Output the [x, y] coordinate of the center of the cell containing the given text.  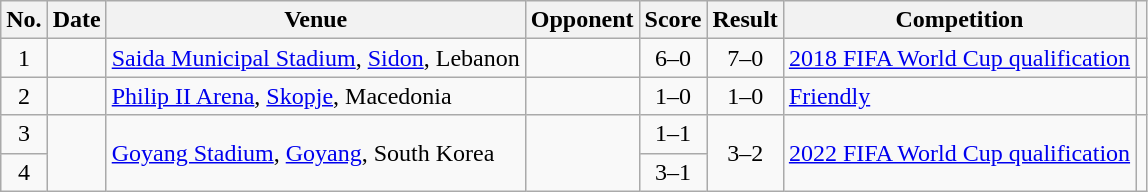
Venue [316, 20]
1–1 [673, 134]
Friendly [959, 96]
2018 FIFA World Cup qualification [959, 58]
Result [745, 20]
Competition [959, 20]
3 [24, 134]
4 [24, 172]
2022 FIFA World Cup qualification [959, 153]
Philip II Arena, Skopje, Macedonia [316, 96]
Goyang Stadium, Goyang, South Korea [316, 153]
3–2 [745, 153]
Score [673, 20]
Saida Municipal Stadium, Sidon, Lebanon [316, 58]
1 [24, 58]
No. [24, 20]
Date [76, 20]
7–0 [745, 58]
2 [24, 96]
3–1 [673, 172]
6–0 [673, 58]
Opponent [582, 20]
